Return [X, Y] of the center of cell containing provided text 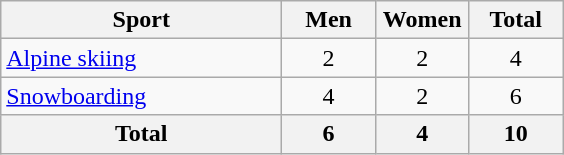
Sport [142, 20]
10 [516, 134]
Men [329, 20]
Women [422, 20]
Snowboarding [142, 96]
Alpine skiing [142, 58]
